Capture the cell that displays the provided text and extract its (X, Y) central coordinate. 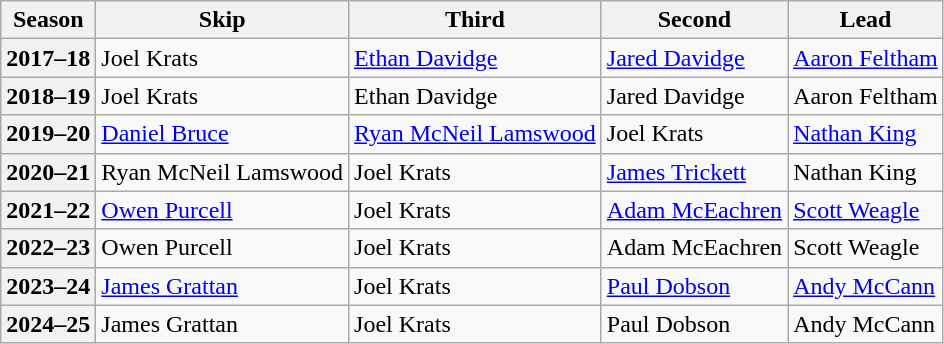
James Trickett (694, 172)
2021–22 (48, 210)
Lead (866, 20)
Second (694, 20)
2017–18 (48, 58)
Skip (222, 20)
2023–24 (48, 286)
Season (48, 20)
2018–19 (48, 96)
Third (476, 20)
2019–20 (48, 134)
2020–21 (48, 172)
Daniel Bruce (222, 134)
2022–23 (48, 248)
2024–25 (48, 324)
